Extract the (X, Y) coordinate from the center of the cell holding the provided text.  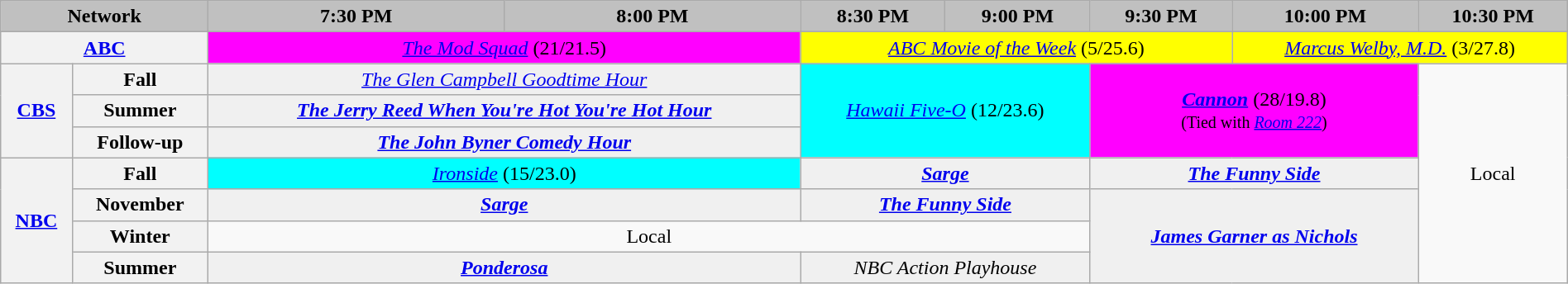
ABC (104, 48)
CBS (36, 111)
The Jerry Reed When You're Hot You're Hot Hour (504, 111)
NBC (36, 220)
9:30 PM (1161, 17)
10:00 PM (1325, 17)
Hawaii Five-O (12/23.6) (945, 111)
Network (104, 17)
Follow-up (141, 142)
November (141, 205)
The John Byner Comedy Hour (504, 142)
Cannon (28/19.8)(Tied with Room 222) (1254, 111)
James Garner as Nichols (1254, 236)
Winter (141, 236)
ABC Movie of the Week (5/25.6) (1016, 48)
Ironside (15/23.0) (504, 173)
Ponderosa (504, 267)
8:30 PM (873, 17)
NBC Action Playhouse (945, 267)
The Glen Campbell Goodtime Hour (504, 79)
Marcus Welby, M.D. (3/27.8) (1399, 48)
7:30 PM (356, 17)
8:00 PM (653, 17)
The Mod Squad (21/21.5) (504, 48)
9:00 PM (1017, 17)
10:30 PM (1493, 17)
